Pinpoint the cell where the given text exists, returning its (x, y) midpoint coordinate. 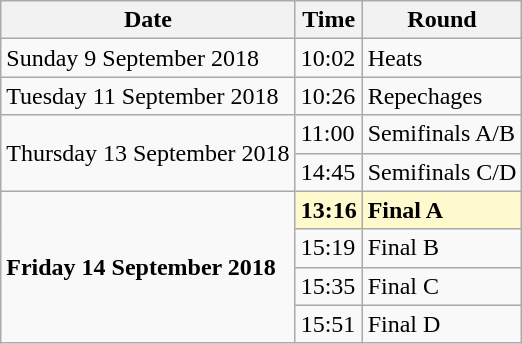
Tuesday 11 September 2018 (148, 96)
Final B (442, 248)
Round (442, 20)
10:26 (328, 96)
Friday 14 September 2018 (148, 267)
Thursday 13 September 2018 (148, 153)
15:19 (328, 248)
Final D (442, 324)
Final C (442, 286)
13:16 (328, 210)
14:45 (328, 172)
Sunday 9 September 2018 (148, 58)
Heats (442, 58)
15:51 (328, 324)
Semifinals C/D (442, 172)
10:02 (328, 58)
Repechages (442, 96)
Time (328, 20)
15:35 (328, 286)
Final A (442, 210)
Date (148, 20)
Semifinals A/B (442, 134)
11:00 (328, 134)
